Scan for the cell matching the given text and deliver its [x, y] coordinate at center. 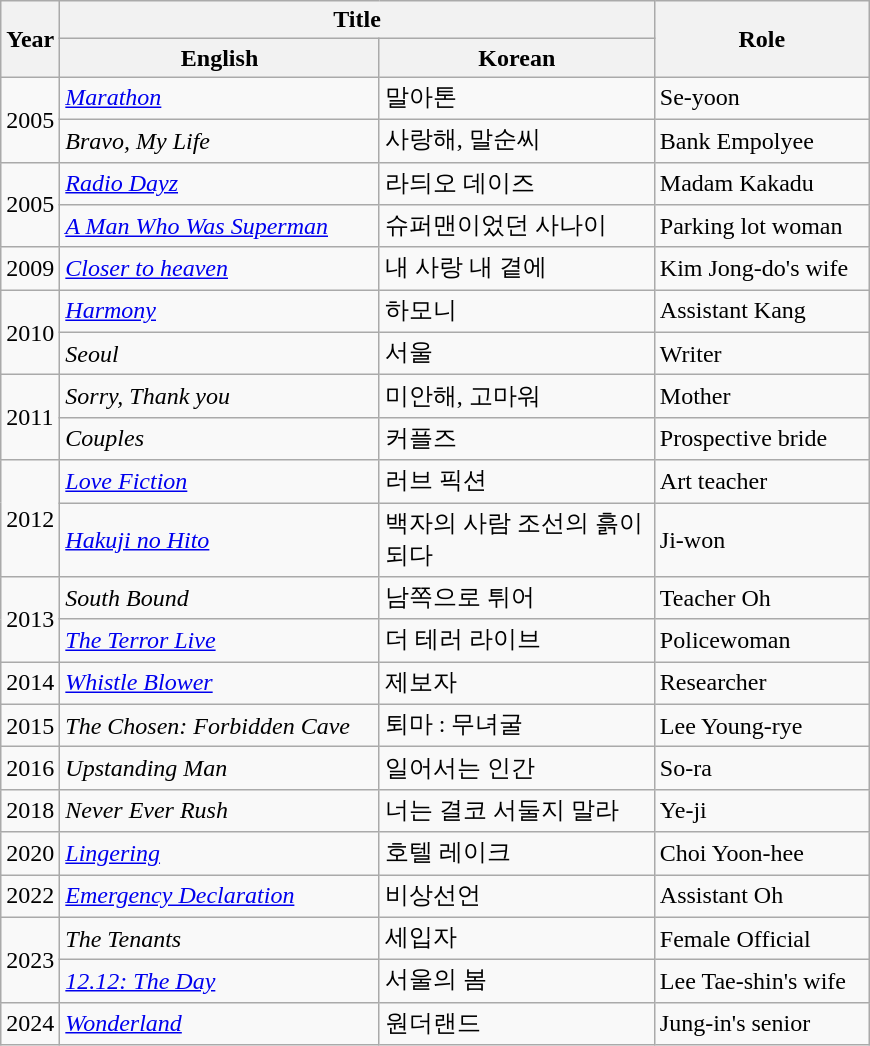
A Man Who Was Superman [220, 226]
Parking lot woman [762, 226]
Never Ever Rush [220, 810]
The Chosen: Forbidden Cave [220, 726]
2020 [30, 854]
Harmony [220, 312]
Love Fiction [220, 482]
Bank Empolyee [762, 140]
Mother [762, 396]
말아톤 [516, 98]
2024 [30, 1024]
더 테러 라이브 [516, 640]
하모니 [516, 312]
Lee Young-rye [762, 726]
So-ra [762, 768]
Title [358, 20]
사랑해, 말순씨 [516, 140]
Year [30, 39]
너는 결코 서둘지 말라 [516, 810]
Closer to heaven [220, 268]
Se-yoon [762, 98]
Emergency Declaration [220, 896]
Assistant Kang [762, 312]
서울의 봄 [516, 982]
라듸오 데이즈 [516, 184]
Sorry, Thank you [220, 396]
Lee Tae-shin's wife [762, 982]
Whistle Blower [220, 684]
2012 [30, 518]
South Bound [220, 598]
2010 [30, 332]
Prospective bride [762, 438]
12.12: The Day [220, 982]
English [220, 58]
Bravo, My Life [220, 140]
Assistant Oh [762, 896]
Art teacher [762, 482]
2016 [30, 768]
Seoul [220, 354]
호텔 레이크 [516, 854]
Marathon [220, 98]
Choi Yoon-hee [762, 854]
Writer [762, 354]
2023 [30, 960]
슈퍼맨이었던 사나이 [516, 226]
미안해, 고마워 [516, 396]
Upstanding Man [220, 768]
2018 [30, 810]
The Terror Live [220, 640]
내 사랑 내 곁에 [516, 268]
2013 [30, 620]
Researcher [762, 684]
백자의 사람 조선의 흙이 되다 [516, 539]
Ji-won [762, 539]
Lingering [220, 854]
일어서는 인간 [516, 768]
퇴마 : 무녀굴 [516, 726]
세입자 [516, 938]
2022 [30, 896]
서울 [516, 354]
2014 [30, 684]
Radio Dayz [220, 184]
Couples [220, 438]
Korean [516, 58]
원더랜드 [516, 1024]
Ye-ji [762, 810]
남쪽으로 튀어 [516, 598]
커플즈 [516, 438]
2015 [30, 726]
비상선언 [516, 896]
Jung-in's senior [762, 1024]
제보자 [516, 684]
Female Official [762, 938]
2009 [30, 268]
The Tenants [220, 938]
Hakuji no Hito [220, 539]
Wonderland [220, 1024]
2011 [30, 418]
Teacher Oh [762, 598]
러브 픽션 [516, 482]
Role [762, 39]
Kim Jong-do's wife [762, 268]
Policewoman [762, 640]
Madam Kakadu [762, 184]
